Detect which cell encompasses the target text, then output its [X, Y] center coordinate. 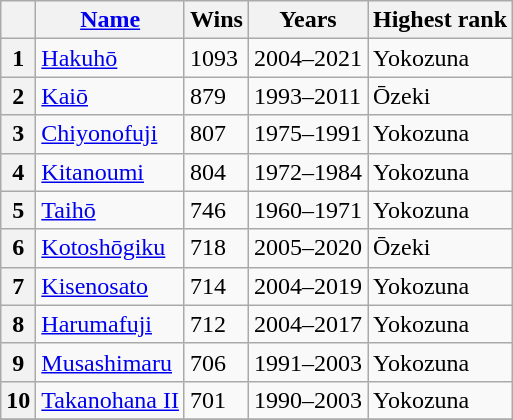
701 [216, 400]
718 [216, 248]
Chiyonofuji [110, 134]
Taihō [110, 210]
1972–1984 [308, 172]
807 [216, 134]
Kisenosato [110, 286]
Hakuhō [110, 58]
1960–1971 [308, 210]
714 [216, 286]
4 [18, 172]
2 [18, 96]
2004–2021 [308, 58]
1 [18, 58]
1990–2003 [308, 400]
1991–2003 [308, 362]
Highest rank [440, 20]
3 [18, 134]
746 [216, 210]
Musashimaru [110, 362]
Name [110, 20]
2004–2019 [308, 286]
9 [18, 362]
7 [18, 286]
879 [216, 96]
2004–2017 [308, 324]
Kitanoumi [110, 172]
6 [18, 248]
8 [18, 324]
706 [216, 362]
Years [308, 20]
1093 [216, 58]
1993–2011 [308, 96]
2005–2020 [308, 248]
10 [18, 400]
804 [216, 172]
Kaiō [110, 96]
Harumafuji [110, 324]
5 [18, 210]
Wins [216, 20]
Takanohana II [110, 400]
1975–1991 [308, 134]
Kotoshōgiku [110, 248]
712 [216, 324]
